Provide the [x, y] coordinate of the cell's center where the given text is located.  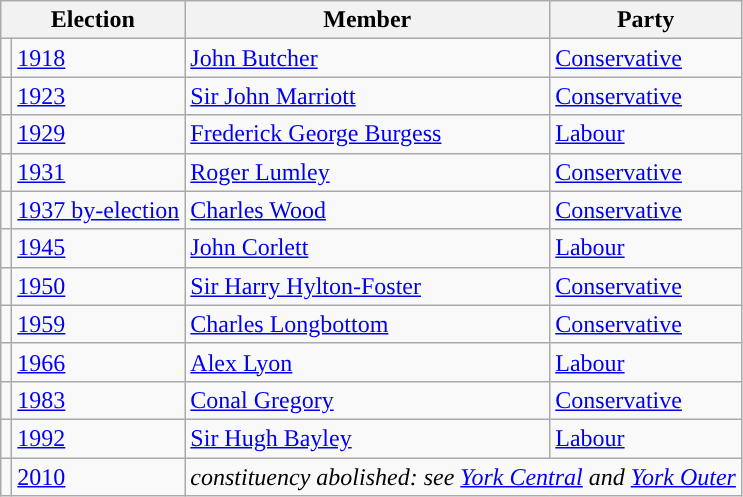
Roger Lumley [368, 172]
1983 [98, 400]
1918 [98, 58]
Alex Lyon [368, 362]
1931 [98, 172]
Charles Wood [368, 210]
Member [368, 20]
Charles Longbottom [368, 324]
1945 [98, 248]
John Butcher [368, 58]
1937 by-election [98, 210]
1923 [98, 96]
John Corlett [368, 248]
constituency abolished: see York Central and York Outer [464, 477]
Party [646, 20]
2010 [98, 477]
1950 [98, 286]
1992 [98, 438]
Frederick George Burgess [368, 134]
Conal Gregory [368, 400]
Election [93, 20]
1959 [98, 324]
Sir Hugh Bayley [368, 438]
1929 [98, 134]
Sir John Marriott [368, 96]
Sir Harry Hylton-Foster [368, 286]
1966 [98, 362]
